Return [X, Y] of the center of cell containing provided text 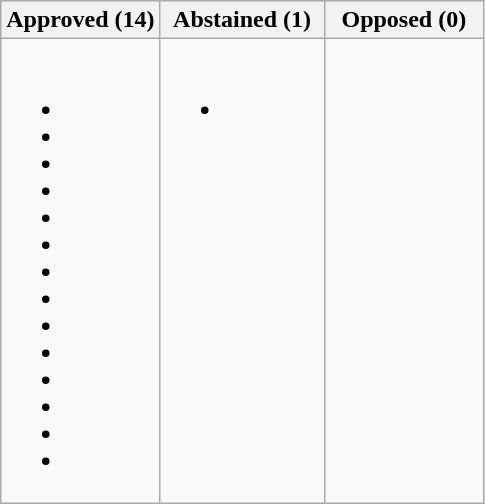
Abstained (1) [242, 20]
Opposed (0) [404, 20]
Approved (14) [80, 20]
